Pinpoint the cell where the given text exists, returning its [X, Y] midpoint coordinate. 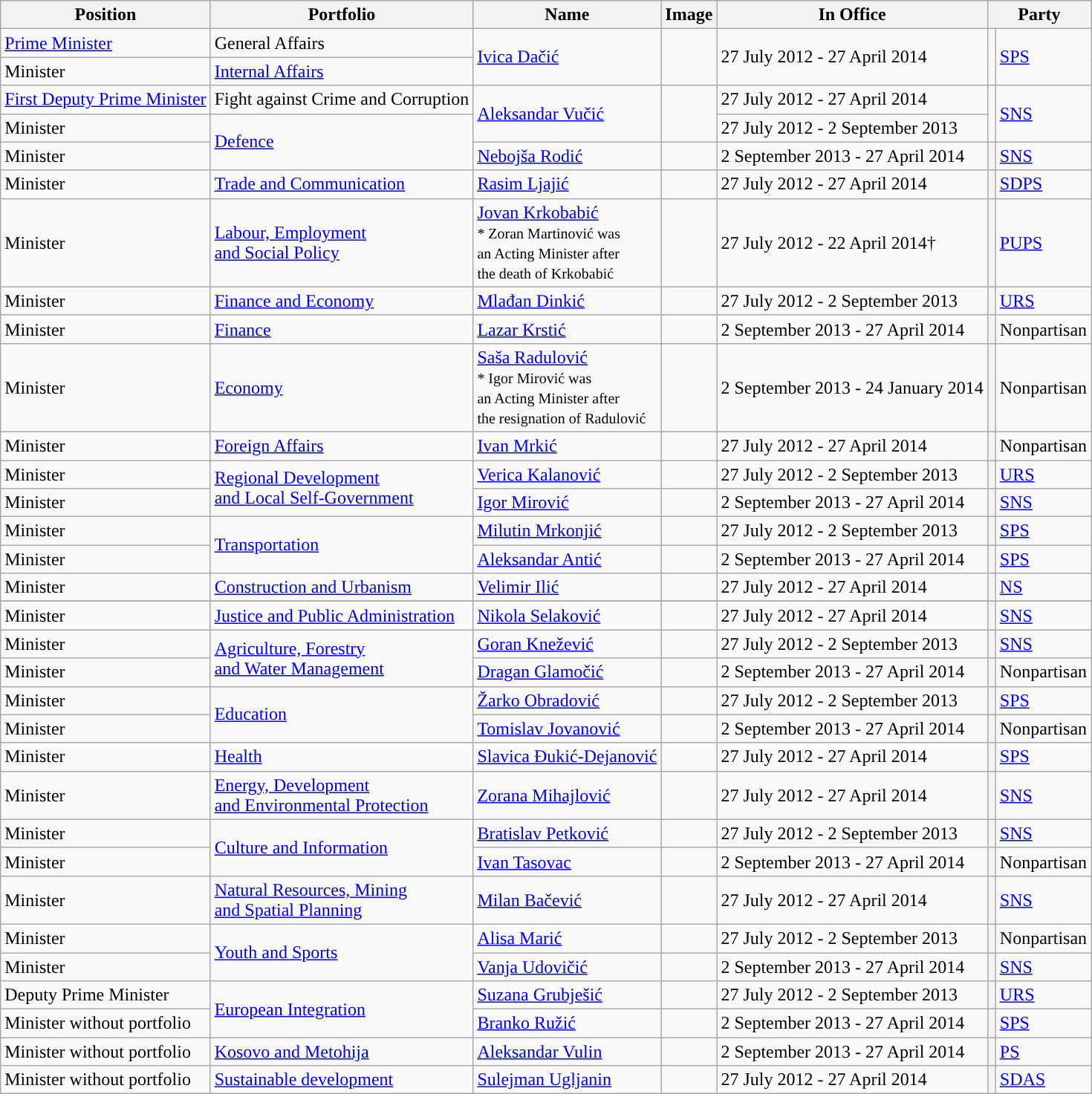
Verica Kalanović [568, 475]
Portfolio [342, 15]
Name [568, 15]
Milan Bačević [568, 900]
Žarko Obradović [568, 700]
Youth and Sports [342, 952]
Ivica Dačić [568, 57]
Transportation [342, 545]
SDAS [1043, 1080]
Natural Resources, Miningand Spatial Planning [342, 900]
Branko Ružić [568, 1023]
Velimir Ilić [568, 587]
Suzana Grubješić [568, 995]
Milutin Mrkonjić [568, 531]
Regional Developmentand Local Self-Government [342, 489]
Party [1039, 15]
Position [105, 15]
Bratislav Petković [568, 833]
Saša Radulović * Igor Mirović wasan Acting Minister afterthe resignation of Radulović [568, 388]
Finance and Economy [342, 301]
Mlađan Dinkić [568, 301]
General Affairs [342, 43]
27 July 2012 - 22 April 2014† [852, 242]
Dragan Glamočić [568, 672]
Nikola Selaković [568, 616]
Health [342, 757]
Sulejman Ugljanin [568, 1080]
Jovan Krkobabić * Zoran Martinović wasan Acting Minister afterthe death of Krkobabić [568, 242]
Goran Knežević [568, 644]
Internal Affairs [342, 71]
Trade and Communication [342, 184]
Finance [342, 329]
Sustainable development [342, 1080]
First Deputy Prime Minister [105, 100]
Economy [342, 388]
Defence [342, 142]
Culture and Information [342, 847]
Rasim Ljajić [568, 184]
Ivan Mrkić [568, 446]
Vanja Udovičić [568, 966]
Aleksandar Vulin [568, 1052]
Energy, Developmentand Environmental Protection [342, 795]
PS [1043, 1052]
Slavica Đukić-Dejanović [568, 757]
Construction and Urbanism [342, 587]
Foreign Affairs [342, 446]
2 September 2013 - 24 January 2014 [852, 388]
Prime Minister [105, 43]
SDPS [1043, 184]
Kosovo and Metohija [342, 1052]
Education [342, 714]
NS [1043, 587]
Lazar Krstić [568, 329]
Aleksandar Vučić [568, 114]
Tomislav Jovanović [568, 729]
Justice and Public Administration [342, 616]
Alisa Marić [568, 938]
Labour, Employmentand Social Policy [342, 242]
European Integration [342, 1009]
Deputy Prime Minister [105, 995]
Fight against Crime and Corruption [342, 100]
Aleksandar Antić [568, 559]
Image [689, 15]
Zorana Mihajlović [568, 795]
Nebojša Rodić [568, 156]
PUPS [1043, 242]
Igor Mirović [568, 503]
Ivan Tasovac [568, 862]
Agriculture, Forestryand Water Management [342, 658]
In Office [852, 15]
